Scan for the cell matching the given text and deliver its (x, y) coordinate at center. 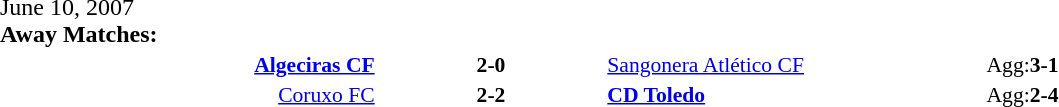
2-0 (492, 64)
Sangonera Atlético CF (795, 64)
